Detect which cell encompasses the target text, then output its (x, y) center coordinate. 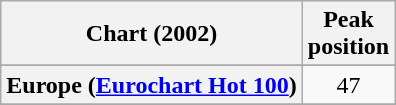
Peakposition (348, 34)
Chart (2002) (152, 34)
Europe (Eurochart Hot 100) (152, 85)
47 (348, 85)
